Scan for the cell matching the given text and deliver its [x, y] coordinate at center. 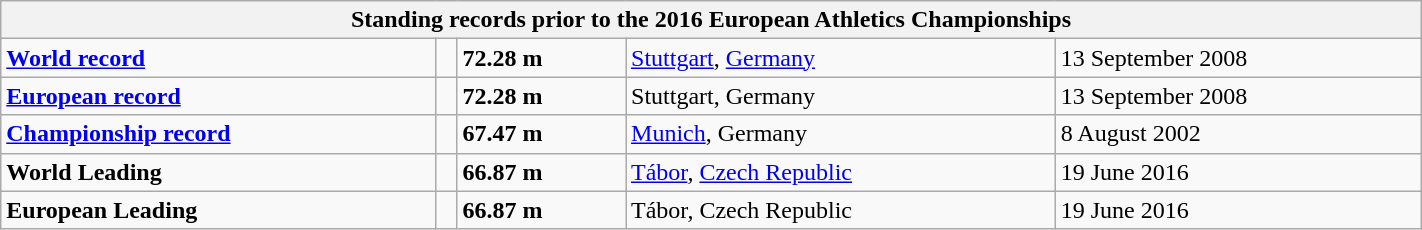
67.47 m [542, 134]
World record [219, 58]
World Leading [219, 172]
Championship record [219, 134]
Munich, Germany [841, 134]
European Leading [219, 210]
Standing records prior to the 2016 European Athletics Championships [711, 20]
European record [219, 96]
8 August 2002 [1238, 134]
